Return the (x, y) coordinate for the center point of the cell that contains the specified text.  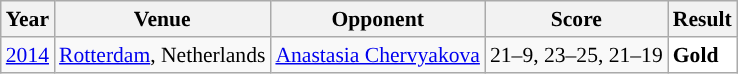
Anastasia Chervyakova (378, 55)
Rotterdam, Netherlands (162, 55)
Venue (162, 19)
Year (28, 19)
Gold (702, 55)
2014 (28, 55)
Opponent (378, 19)
21–9, 23–25, 21–19 (576, 55)
Result (702, 19)
Score (576, 19)
